Scan for the cell matching the given text and deliver its [X, Y] coordinate at center. 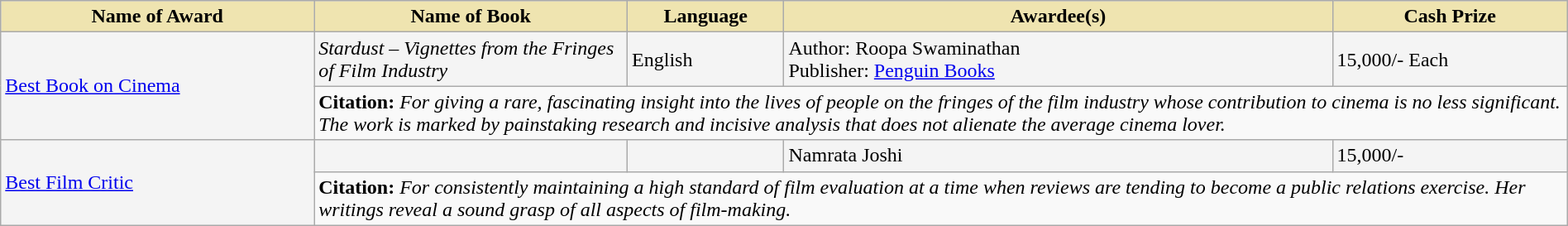
Awardee(s) [1059, 17]
15,000/- Each [1450, 60]
Best Film Critic [157, 182]
15,000/- [1450, 156]
Namrata Joshi [1059, 156]
Author: Roopa SwaminathanPublisher: Penguin Books [1059, 60]
Best Book on Cinema [157, 86]
Cash Prize [1450, 17]
English [706, 60]
Name of Award [157, 17]
Language [706, 17]
Name of Book [471, 17]
Stardust – Vignettes from the Fringes of Film Industry [471, 60]
